From the cell containing the given text, extract its center point as (x, y) coordinate. 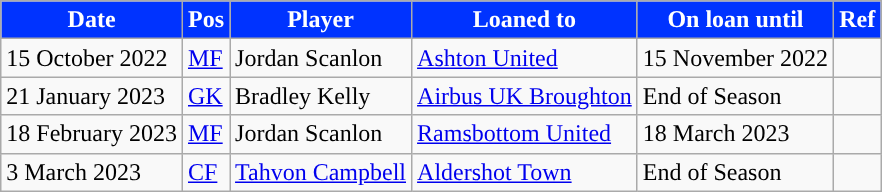
Aldershot Town (525, 172)
Player (321, 20)
Ashton United (525, 58)
Bradley Kelly (321, 96)
18 March 2023 (735, 134)
15 November 2022 (735, 58)
Ref (858, 20)
Ramsbottom United (525, 134)
On loan until (735, 20)
Pos (206, 20)
18 February 2023 (92, 134)
21 January 2023 (92, 96)
Tahvon Campbell (321, 172)
Date (92, 20)
CF (206, 172)
15 October 2022 (92, 58)
Airbus UK Broughton (525, 96)
GK (206, 96)
Loaned to (525, 20)
3 March 2023 (92, 172)
